For the text-containing cell, return its midpoint in [x, y] coordinate format. 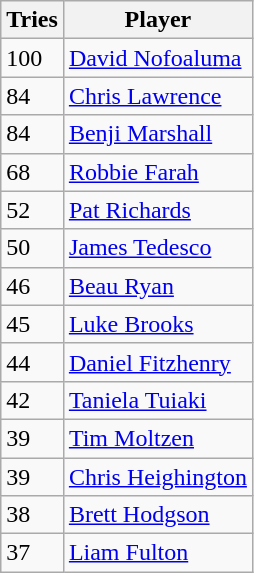
100 [32, 58]
Player [158, 20]
42 [32, 400]
Chris Lawrence [158, 96]
James Tedesco [158, 248]
52 [32, 210]
68 [32, 172]
Beau Ryan [158, 286]
Benji Marshall [158, 134]
Taniela Tuiaki [158, 400]
David Nofoaluma [158, 58]
Daniel Fitzhenry [158, 362]
46 [32, 286]
Pat Richards [158, 210]
Tim Moltzen [158, 438]
Chris Heighington [158, 477]
Tries [32, 20]
Liam Fulton [158, 553]
37 [32, 553]
Luke Brooks [158, 324]
50 [32, 248]
Brett Hodgson [158, 515]
44 [32, 362]
Robbie Farah [158, 172]
38 [32, 515]
45 [32, 324]
